Locate the cell with the specified text and output its [X, Y] center coordinate. 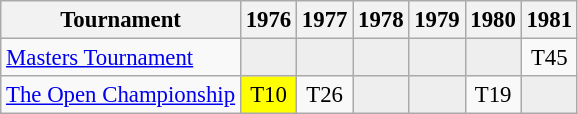
1976 [268, 20]
The Open Championship [121, 95]
1981 [549, 20]
Tournament [121, 20]
1977 [325, 20]
T45 [549, 58]
1979 [437, 20]
1980 [493, 20]
1978 [381, 20]
T26 [325, 95]
T19 [493, 95]
Masters Tournament [121, 58]
T10 [268, 95]
